For the text-containing cell, return its midpoint in (X, Y) coordinate format. 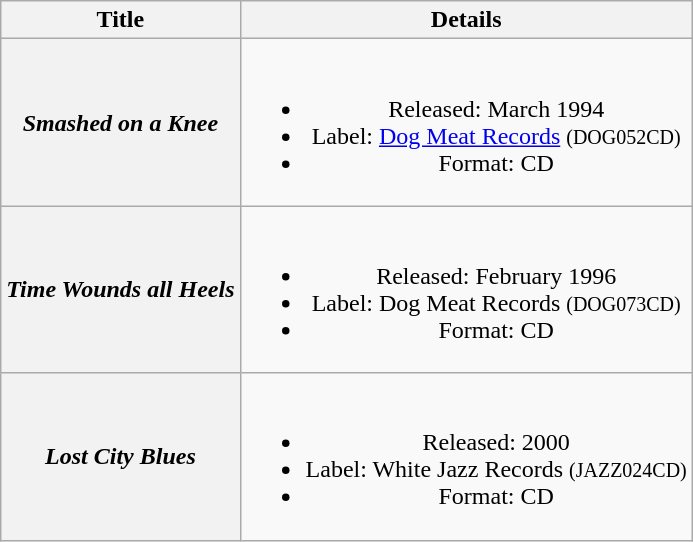
Details (466, 20)
Released: 2000Label: White Jazz Records (JAZZ024CD)Format: CD (466, 456)
Lost City Blues (120, 456)
Smashed on a Knee (120, 122)
Released: February 1996Label: Dog Meat Records (DOG073CD)Format: CD (466, 290)
Released: March 1994Label: Dog Meat Records (DOG052CD)Format: CD (466, 122)
Title (120, 20)
Time Wounds all Heels (120, 290)
